Return (x, y) of the center of cell containing provided text 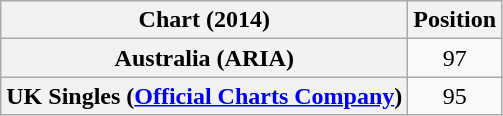
Position (455, 20)
Australia (ARIA) (204, 58)
UK Singles (Official Charts Company) (204, 96)
95 (455, 96)
Chart (2014) (204, 20)
97 (455, 58)
